Provide the (X, Y) coordinate of the cell's center where the given text is located.  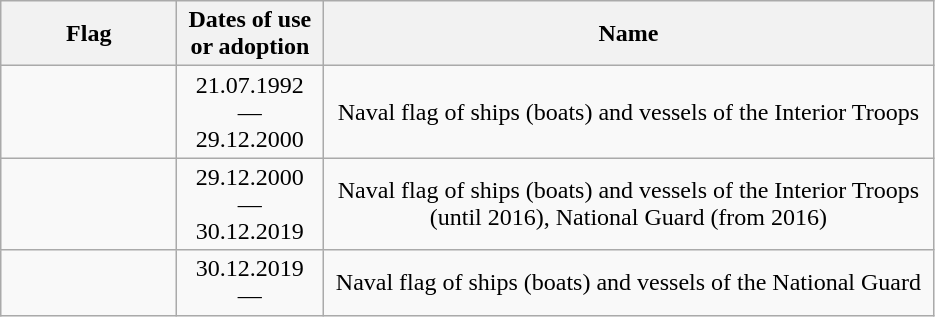
29.12.2000 — 30.12.2019 (250, 204)
21.07.1992 — 29.12.2000 (250, 112)
Name (628, 34)
Naval flag of ships (boats) and vessels of the Interior Troops (628, 112)
Flag (89, 34)
Dates of use or adoption (250, 34)
Naval flag of ships (boats) and vessels of the National Guard (628, 282)
Naval flag of ships (boats) and vessels of the Interior Troops (until 2016), National Guard (from 2016) (628, 204)
30.12.2019 — (250, 282)
